Locate the cell with the specified text and output its (X, Y) center coordinate. 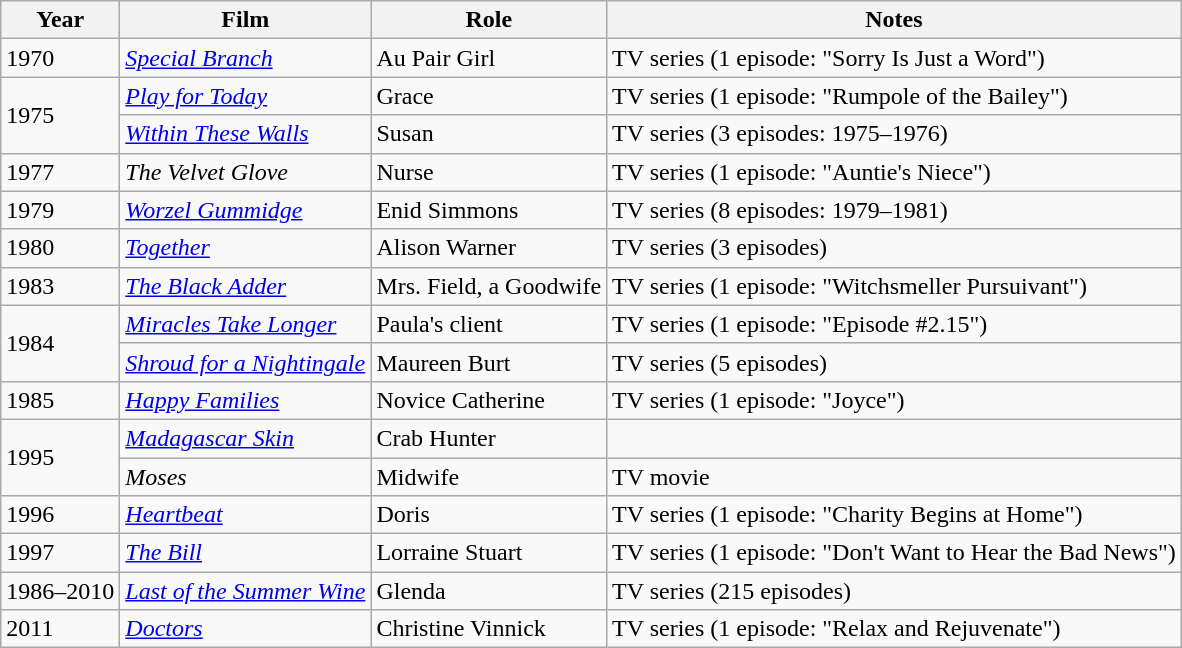
The Black Adder (246, 286)
TV series (1 episode: "Episode #2.15") (894, 324)
Happy Families (246, 400)
Worzel Gummidge (246, 210)
Midwife (489, 477)
Enid Simmons (489, 210)
TV series (1 episode: "Don't Want to Hear the Bad News") (894, 553)
2011 (60, 629)
TV series (1 episode: "Rumpole of the Bailey") (894, 96)
1997 (60, 553)
TV series (8 episodes: 1979–1981) (894, 210)
Christine Vinnick (489, 629)
TV series (3 episodes) (894, 248)
1970 (60, 58)
Shroud for a Nightingale (246, 362)
TV series (1 episode: "Auntie's Niece") (894, 172)
The Bill (246, 553)
Miracles Take Longer (246, 324)
1986–2010 (60, 591)
Play for Today (246, 96)
Doctors (246, 629)
Novice Catherine (489, 400)
Moses (246, 477)
TV series (1 episode: "Relax and Rejuvenate") (894, 629)
1977 (60, 172)
1975 (60, 115)
Role (489, 20)
TV series (1 episode: "Joyce") (894, 400)
Last of the Summer Wine (246, 591)
Madagascar Skin (246, 438)
Doris (489, 515)
TV series (1 episode: "Charity Begins at Home") (894, 515)
Alison Warner (489, 248)
1979 (60, 210)
Together (246, 248)
1983 (60, 286)
Nurse (489, 172)
Glenda (489, 591)
Susan (489, 134)
TV series (1 episode: "Witchsmeller Pursuivant") (894, 286)
Within These Walls (246, 134)
Film (246, 20)
Notes (894, 20)
1995 (60, 457)
TV series (1 episode: "Sorry Is Just a Word") (894, 58)
Au Pair Girl (489, 58)
1984 (60, 343)
1985 (60, 400)
TV series (5 episodes) (894, 362)
Paula's client (489, 324)
TV movie (894, 477)
Mrs. Field, a Goodwife (489, 286)
TV series (3 episodes: 1975–1976) (894, 134)
1996 (60, 515)
Special Branch (246, 58)
Lorraine Stuart (489, 553)
The Velvet Glove (246, 172)
Year (60, 20)
Heartbeat (246, 515)
Grace (489, 96)
1980 (60, 248)
Maureen Burt (489, 362)
Crab Hunter (489, 438)
TV series (215 episodes) (894, 591)
